Search for the cell housing the specified text and yield its (x, y) center coordinate. 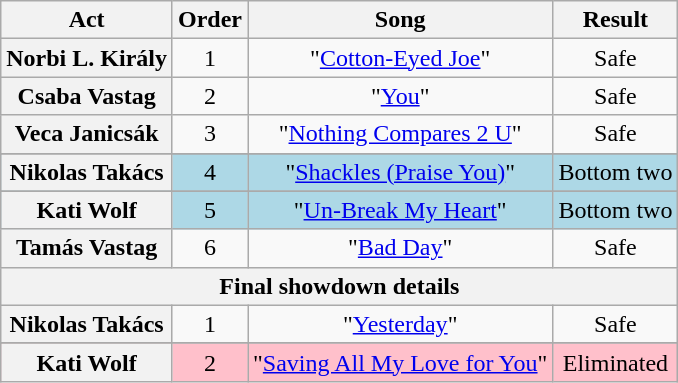
4 (210, 172)
"Cotton-Eyed Joe" (400, 58)
Song (400, 20)
Final showdown details (340, 286)
"Shackles (Praise You)" (400, 172)
Veca Janicsák (87, 134)
5 (210, 210)
"Yesterday" (400, 324)
6 (210, 248)
3 (210, 134)
"Nothing Compares 2 U" (400, 134)
Eliminated (616, 362)
Norbi L. Király (87, 58)
Result (616, 20)
"Bad Day" (400, 248)
Order (210, 20)
"You" (400, 96)
Act (87, 20)
Tamás Vastag (87, 248)
Csaba Vastag (87, 96)
"Un-Break My Heart" (400, 210)
"Saving All My Love for You" (400, 362)
